Return (X, Y) of the center of cell containing provided text 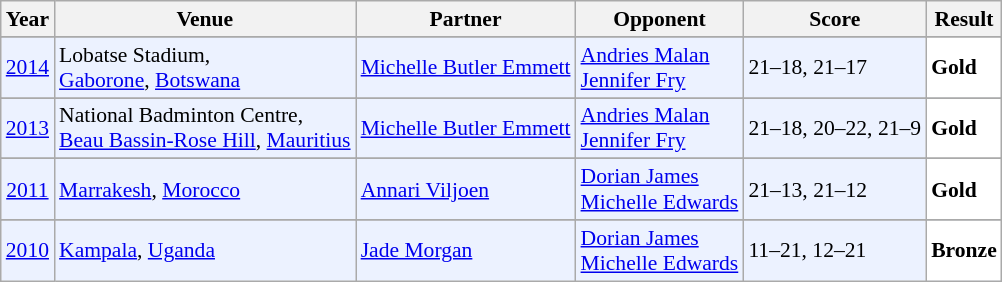
Venue (205, 19)
Kampala, Uganda (205, 250)
21–13, 21–12 (834, 190)
Year (28, 19)
Lobatse Stadium,Gaborone, Botswana (205, 68)
Score (834, 19)
Annari Viljoen (466, 190)
2013 (28, 128)
Marrakesh, Morocco (205, 190)
21–18, 20–22, 21–9 (834, 128)
Jade Morgan (466, 250)
Opponent (660, 19)
National Badminton Centre,Beau Bassin-Rose Hill, Mauritius (205, 128)
21–18, 21–17 (834, 68)
2010 (28, 250)
Result (964, 19)
Bronze (964, 250)
2011 (28, 190)
2014 (28, 68)
Partner (466, 19)
11–21, 12–21 (834, 250)
